Find where the given text appears and provide that cell's center as [x, y] coordinate. 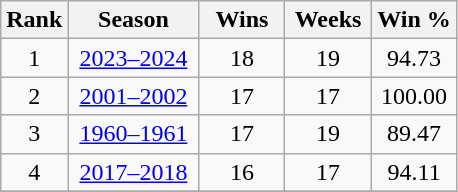
18 [242, 58]
Rank [34, 20]
89.47 [414, 134]
Win % [414, 20]
Wins [242, 20]
2017–2018 [134, 172]
16 [242, 172]
2 [34, 96]
1960–1961 [134, 134]
2001–2002 [134, 96]
3 [34, 134]
2023–2024 [134, 58]
100.00 [414, 96]
Weeks [328, 20]
94.11 [414, 172]
Season [134, 20]
94.73 [414, 58]
1 [34, 58]
4 [34, 172]
